Locate the cell with the specified text and output its [x, y] center coordinate. 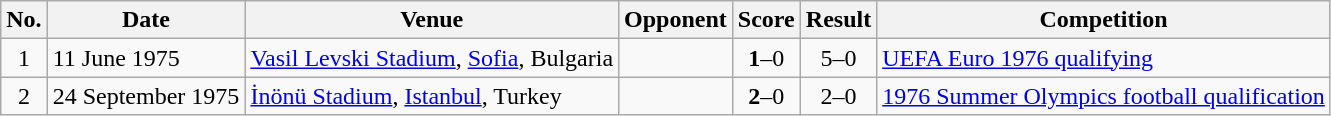
Venue [432, 20]
2 [24, 96]
Competition [1104, 20]
UEFA Euro 1976 qualifying [1104, 58]
Vasil Levski Stadium, Sofia, Bulgaria [432, 58]
Date [146, 20]
11 June 1975 [146, 58]
5–0 [838, 58]
1976 Summer Olympics football qualification [1104, 96]
No. [24, 20]
Result [838, 20]
Score [766, 20]
24 September 1975 [146, 96]
1–0 [766, 58]
1 [24, 58]
Opponent [676, 20]
İnönü Stadium, Istanbul, Turkey [432, 96]
